Detect which cell encompasses the target text, then output its (x, y) center coordinate. 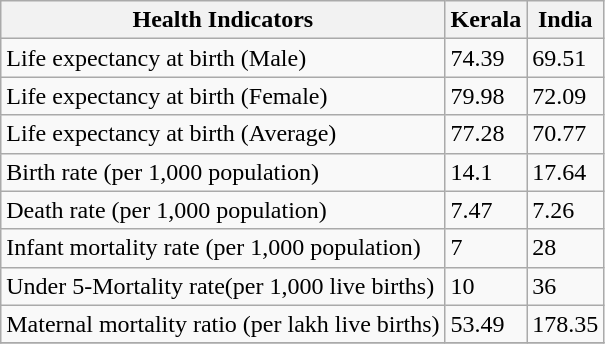
53.49 (486, 324)
Death rate (per 1,000 population) (223, 210)
Health Indicators (223, 20)
7.47 (486, 210)
Infant mortality rate (per 1,000 population) (223, 248)
7 (486, 248)
14.1 (486, 172)
Birth rate (per 1,000 population) (223, 172)
36 (566, 286)
Under 5-Mortality rate(per 1,000 live births) (223, 286)
70.77 (566, 134)
28 (566, 248)
10 (486, 286)
77.28 (486, 134)
74.39 (486, 58)
17.64 (566, 172)
Kerala (486, 20)
69.51 (566, 58)
Life expectancy at birth (Female) (223, 96)
Life expectancy at birth (Male) (223, 58)
72.09 (566, 96)
Life expectancy at birth (Average) (223, 134)
178.35 (566, 324)
79.98 (486, 96)
Maternal mortality ratio (per lakh live births) (223, 324)
India (566, 20)
7.26 (566, 210)
